Capture the cell that displays the provided text and extract its (X, Y) central coordinate. 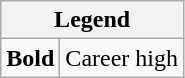
Career high (122, 58)
Legend (92, 20)
Bold (30, 58)
